For the text-containing cell, return its midpoint in (x, y) coordinate format. 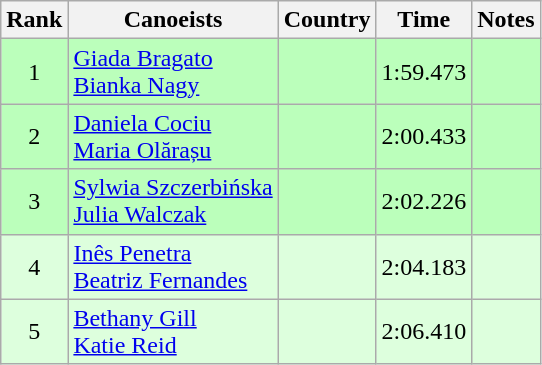
5 (34, 332)
4 (34, 266)
2:02.226 (424, 202)
Rank (34, 20)
Country (327, 20)
Inês PenetraBeatriz Fernandes (173, 266)
Sylwia SzczerbińskaJulia Walczak (173, 202)
3 (34, 202)
2:00.433 (424, 136)
2:06.410 (424, 332)
2:04.183 (424, 266)
Daniela CociuMaria Olărașu (173, 136)
Time (424, 20)
Canoeists (173, 20)
Bethany GillKatie Reid (173, 332)
1 (34, 72)
Giada BragatoBianka Nagy (173, 72)
1:59.473 (424, 72)
2 (34, 136)
Notes (506, 20)
